Capture the cell that displays the provided text and extract its [x, y] central coordinate. 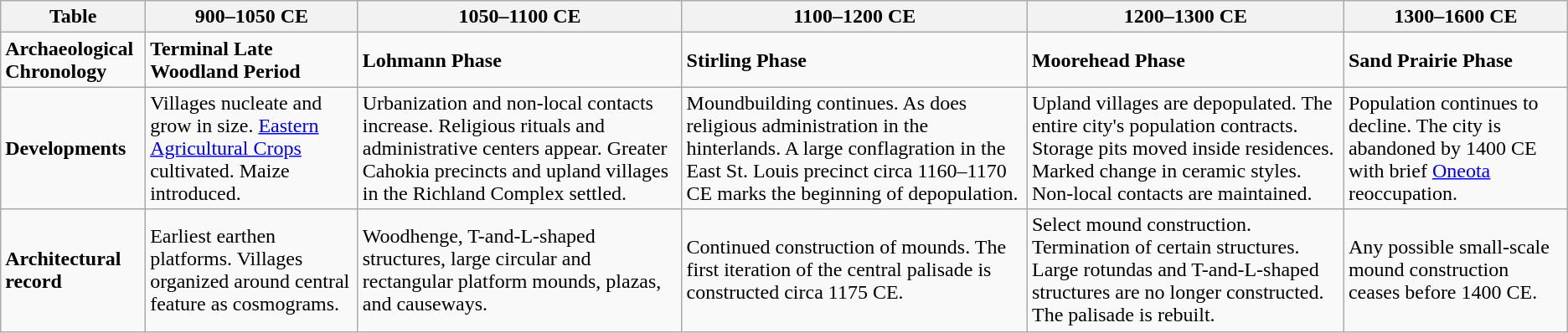
1100–1200 CE [854, 17]
Earliest earthen platforms. Villages organized around central feature as cosmograms. [252, 270]
Lohmann Phase [519, 60]
900–1050 CE [252, 17]
1200–1300 CE [1185, 17]
Developments [74, 148]
ArchaeologicalChronology [74, 60]
Woodhenge, T-and-L-shaped structures, large circular and rectangular platform mounds, plazas, and causeways. [519, 270]
Villages nucleate and grow in size. Eastern Agricultural Crops cultivated. Maize introduced. [252, 148]
Continued construction of mounds. The first iteration of the central palisade is constructed circa 1175 CE. [854, 270]
1050–1100 CE [519, 17]
Any possible small-scale mound construction ceases before 1400 CE. [1456, 270]
Sand Prairie Phase [1456, 60]
Population continues to decline. The city is abandoned by 1400 CE with brief Oneota reoccupation. [1456, 148]
Moorehead Phase [1185, 60]
Stirling Phase [854, 60]
1300–1600 CE [1456, 17]
Table [74, 17]
Terminal Late Woodland Period [252, 60]
Architectural record [74, 270]
